For the text-containing cell, return its midpoint in (x, y) coordinate format. 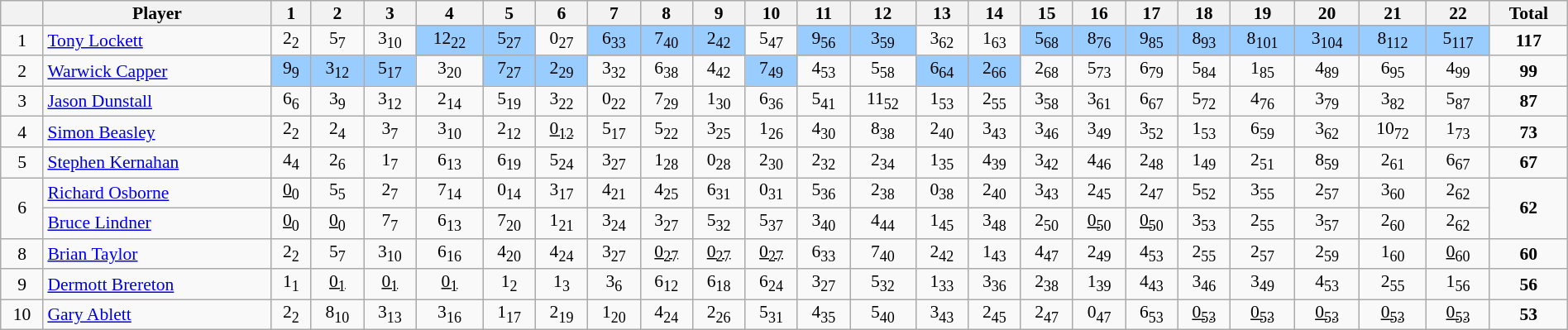
212 (509, 132)
342 (1047, 162)
Tony Lockett (157, 41)
20 (1327, 13)
8112 (1393, 41)
022 (614, 101)
214 (450, 101)
435 (824, 314)
317 (561, 194)
893 (1204, 41)
353 (1204, 223)
573 (1098, 71)
031 (771, 194)
985 (1151, 41)
16 (1098, 13)
047 (1098, 314)
558 (883, 71)
87 (1528, 101)
352 (1151, 132)
316 (450, 314)
313 (390, 314)
248 (1151, 162)
8101 (1262, 41)
249 (1098, 255)
Richard Osborne (157, 194)
145 (941, 223)
36 (614, 285)
447 (1047, 255)
499 (1459, 71)
143 (994, 255)
612 (667, 285)
060 (1459, 255)
446 (1098, 162)
Warwick Capper (157, 71)
133 (941, 285)
547 (771, 41)
Dermott Brereton (157, 285)
336 (994, 285)
382 (1393, 101)
126 (771, 132)
664 (941, 71)
Stephen Kernahan (157, 162)
Player (157, 13)
348 (994, 223)
60 (1528, 255)
73 (1528, 132)
443 (1151, 285)
15 (1047, 13)
120 (614, 314)
695 (1393, 71)
568 (1047, 41)
234 (883, 162)
24 (337, 132)
219 (561, 314)
62 (1528, 208)
139 (1098, 285)
7 (614, 13)
355 (1262, 194)
359 (883, 41)
714 (450, 194)
259 (1327, 255)
956 (824, 41)
038 (941, 194)
173 (1459, 132)
250 (1047, 223)
18 (1204, 13)
Bruce Lindner (157, 223)
268 (1047, 71)
128 (667, 162)
859 (1327, 162)
226 (718, 314)
439 (994, 162)
536 (824, 194)
1072 (1393, 132)
421 (614, 194)
130 (718, 101)
636 (771, 101)
332 (614, 71)
618 (718, 285)
26 (337, 162)
232 (824, 162)
266 (994, 71)
67 (1528, 162)
163 (994, 41)
616 (450, 255)
444 (883, 223)
540 (883, 314)
1222 (450, 41)
631 (718, 194)
55 (337, 194)
360 (1393, 194)
229 (561, 71)
425 (667, 194)
014 (509, 194)
156 (1459, 285)
430 (824, 132)
587 (1459, 101)
14 (994, 13)
230 (771, 162)
653 (1151, 314)
53 (1528, 314)
638 (667, 71)
325 (718, 132)
Brian Taylor (157, 255)
160 (1393, 255)
749 (771, 71)
Gary Ablett (157, 314)
1152 (883, 101)
340 (824, 223)
584 (1204, 71)
729 (667, 101)
77 (390, 223)
357 (1327, 223)
5117 (1459, 41)
727 (509, 71)
527 (509, 41)
522 (667, 132)
420 (509, 255)
320 (450, 71)
260 (1393, 223)
876 (1098, 41)
21 (1393, 13)
442 (718, 71)
358 (1047, 101)
324 (614, 223)
679 (1151, 71)
44 (291, 162)
838 (883, 132)
537 (771, 223)
27 (390, 194)
619 (509, 162)
3104 (1327, 41)
524 (561, 162)
19 (1262, 13)
121 (561, 223)
624 (771, 285)
Jason Dunstall (157, 101)
185 (1262, 71)
322 (561, 101)
261 (1393, 162)
Simon Beasley (157, 132)
531 (771, 314)
379 (1327, 101)
519 (509, 101)
541 (824, 101)
135 (941, 162)
37 (390, 132)
572 (1204, 101)
476 (1262, 101)
66 (291, 101)
39 (337, 101)
149 (1204, 162)
251 (1262, 162)
552 (1204, 194)
012 (561, 132)
810 (337, 314)
361 (1098, 101)
720 (509, 223)
028 (718, 162)
659 (1262, 132)
56 (1528, 285)
489 (1327, 71)
Total (1528, 13)
